Output the [X, Y] coordinate of the center of the cell containing the given text.  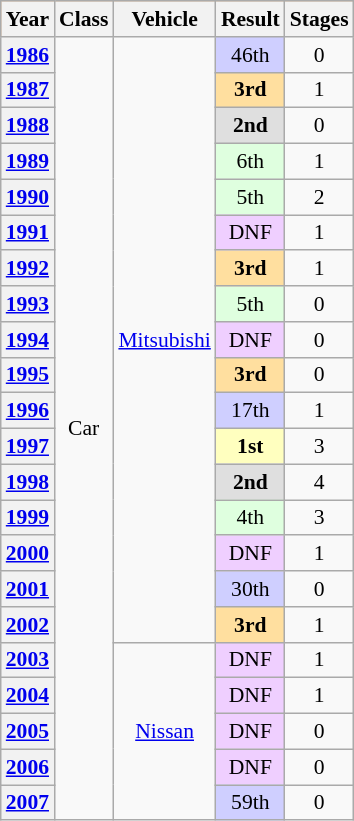
1986 [28, 55]
1989 [28, 162]
4th [250, 518]
2005 [28, 732]
Class [84, 19]
1996 [28, 411]
30th [250, 589]
Year [28, 19]
1995 [28, 375]
1991 [28, 233]
2003 [28, 660]
1990 [28, 197]
1994 [28, 340]
Mitsubishi [164, 340]
1993 [28, 304]
Nissan [164, 731]
2 [320, 197]
2007 [28, 803]
1988 [28, 126]
6th [250, 162]
2006 [28, 767]
1998 [28, 482]
2002 [28, 625]
1997 [28, 447]
1987 [28, 90]
1999 [28, 518]
1992 [28, 269]
59th [250, 803]
Car [84, 429]
2001 [28, 589]
Result [250, 19]
17th [250, 411]
46th [250, 55]
1st [250, 447]
2000 [28, 554]
4 [320, 482]
Vehicle [164, 19]
2004 [28, 696]
Stages [320, 19]
